Capture the cell that displays the provided text and extract its [x, y] central coordinate. 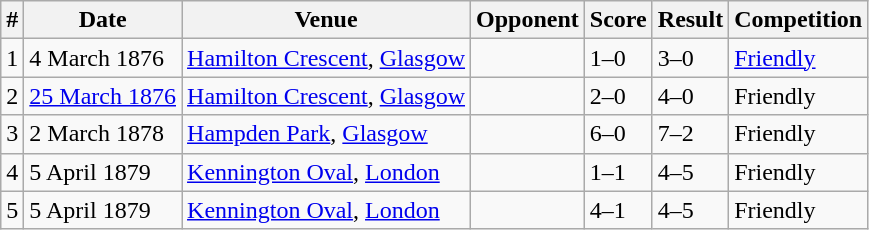
1–1 [618, 172]
4 [12, 172]
Competition [798, 20]
Opponent [528, 20]
Result [690, 20]
2–0 [618, 96]
2 March 1878 [103, 134]
7–2 [690, 134]
6–0 [618, 134]
5 [12, 210]
# [12, 20]
1–0 [618, 58]
3–0 [690, 58]
3 [12, 134]
4–1 [618, 210]
4–0 [690, 96]
Venue [326, 20]
Score [618, 20]
1 [12, 58]
Date [103, 20]
25 March 1876 [103, 96]
4 March 1876 [103, 58]
2 [12, 96]
Hampden Park, Glasgow [326, 134]
